For the text-containing cell, return its midpoint in (x, y) coordinate format. 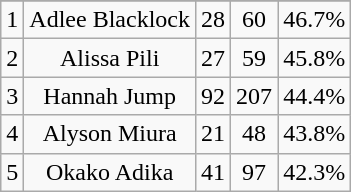
4 (12, 134)
60 (254, 20)
27 (212, 58)
207 (254, 96)
45.8% (314, 58)
Alissa Pili (110, 58)
2 (12, 58)
42.3% (314, 172)
92 (212, 96)
41 (212, 172)
1 (12, 20)
59 (254, 58)
Hannah Jump (110, 96)
44.4% (314, 96)
Okako Adika (110, 172)
Alyson Miura (110, 134)
28 (212, 20)
43.8% (314, 134)
21 (212, 134)
3 (12, 96)
48 (254, 134)
97 (254, 172)
Adlee Blacklock (110, 20)
5 (12, 172)
46.7% (314, 20)
